For the text-containing cell, return its midpoint in [x, y] coordinate format. 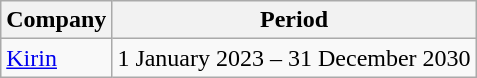
1 January 2023 – 31 December 2030 [294, 58]
Period [294, 20]
Company [56, 20]
Kirin [56, 58]
